Locate the cell with the specified text and output its (X, Y) center coordinate. 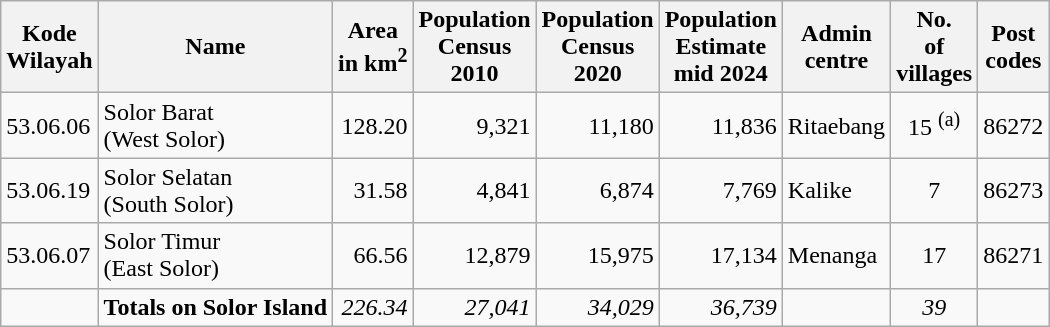
11,180 (598, 126)
Solor Selatan (South Solor) (215, 190)
Kode Wilayah (50, 47)
12,879 (474, 256)
86273 (1014, 190)
Solor Barat (West Solor) (215, 126)
6,874 (598, 190)
86271 (1014, 256)
226.34 (373, 307)
17,134 (720, 256)
Admin centre (836, 47)
66.56 (373, 256)
39 (934, 307)
Area in km2 (373, 47)
Solor Timur (East Solor) (215, 256)
15 (a) (934, 126)
Name (215, 47)
15,975 (598, 256)
Totals on Solor Island (215, 307)
9,321 (474, 126)
11,836 (720, 126)
53.06.07 (50, 256)
53.06.19 (50, 190)
36,739 (720, 307)
PopulationCensus2020 (598, 47)
4,841 (474, 190)
53.06.06 (50, 126)
Ritaebang (836, 126)
34,029 (598, 307)
128.20 (373, 126)
17 (934, 256)
7 (934, 190)
27,041 (474, 307)
7,769 (720, 190)
86272 (1014, 126)
31.58 (373, 190)
No.ofvillages (934, 47)
Postcodes (1014, 47)
PopulationCensus2010 (474, 47)
Kalike (836, 190)
Menanga (836, 256)
PopulationEstimatemid 2024 (720, 47)
